Provide the [x, y] coordinate of the cell's center where the given text is located.  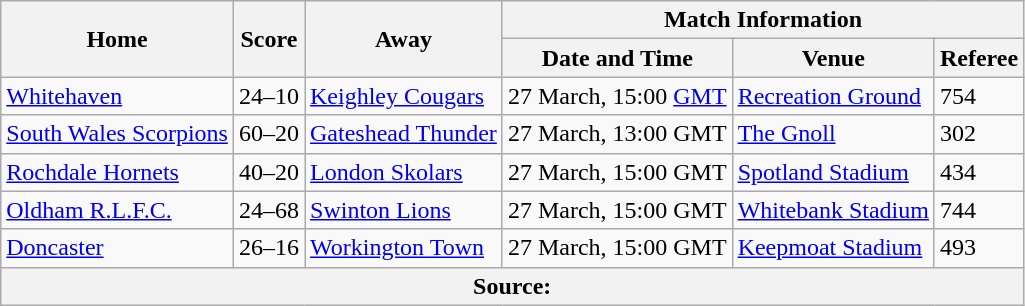
Whitehaven [118, 96]
Swinton Lions [403, 210]
Home [118, 39]
London Skolars [403, 172]
302 [978, 134]
Date and Time [617, 58]
24–10 [268, 96]
60–20 [268, 134]
744 [978, 210]
Whitebank Stadium [833, 210]
Doncaster [118, 248]
493 [978, 248]
Gateshead Thunder [403, 134]
27 March, 13:00 GMT [617, 134]
The Gnoll [833, 134]
Keepmoat Stadium [833, 248]
40–20 [268, 172]
South Wales Scorpions [118, 134]
Oldham R.L.F.C. [118, 210]
Score [268, 39]
Recreation Ground [833, 96]
Source: [512, 286]
Match Information [762, 20]
Venue [833, 58]
Away [403, 39]
Spotland Stadium [833, 172]
Rochdale Hornets [118, 172]
26–16 [268, 248]
24–68 [268, 210]
434 [978, 172]
Keighley Cougars [403, 96]
Workington Town [403, 248]
Referee [978, 58]
754 [978, 96]
